Detect which cell encompasses the target text, then output its [x, y] center coordinate. 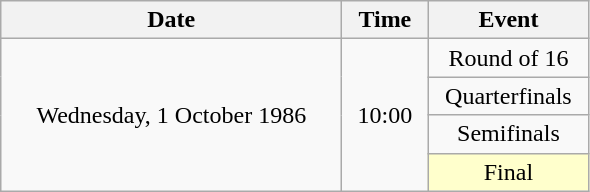
Semifinals [508, 134]
Round of 16 [508, 58]
Event [508, 20]
Date [172, 20]
Time [385, 20]
Quarterfinals [508, 96]
Wednesday, 1 October 1986 [172, 115]
10:00 [385, 115]
Final [508, 172]
